Capture the cell that displays the provided text and extract its (x, y) central coordinate. 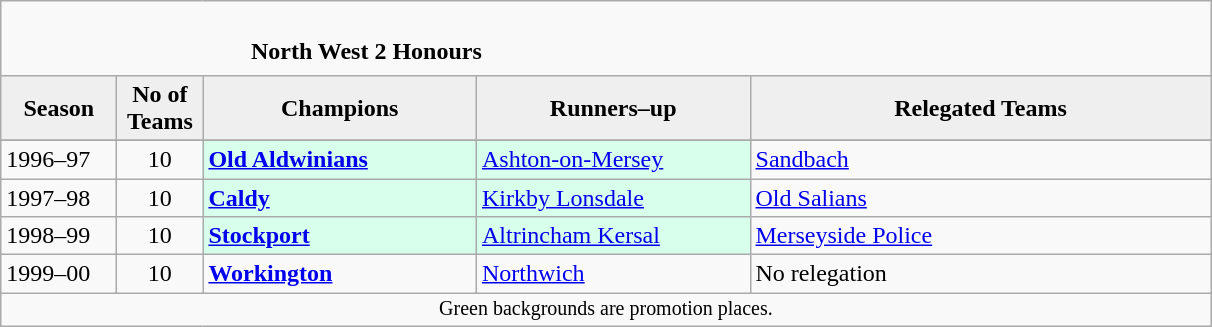
Stockport (340, 236)
Sandbach (980, 159)
Merseyside Police (980, 236)
Runners–up (613, 108)
Season (59, 108)
1996–97 (59, 159)
1999–00 (59, 274)
Green backgrounds are promotion places. (606, 310)
1997–98 (59, 197)
Northwich (613, 274)
Caldy (340, 197)
Altrincham Kersal (613, 236)
Old Salians (980, 197)
Relegated Teams (980, 108)
Old Aldwinians (340, 159)
Kirkby Lonsdale (613, 197)
Ashton-on-Mersey (613, 159)
1998–99 (59, 236)
No of Teams (160, 108)
Champions (340, 108)
Workington (340, 274)
No relegation (980, 274)
